Locate the cell with the specified text and output its (x, y) center coordinate. 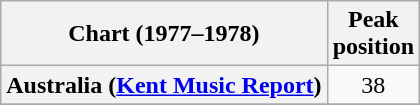
Peakposition (373, 34)
Australia (Kent Music Report) (164, 85)
Chart (1977–1978) (164, 34)
38 (373, 85)
